Capture the cell that displays the provided text and extract its [X, Y] central coordinate. 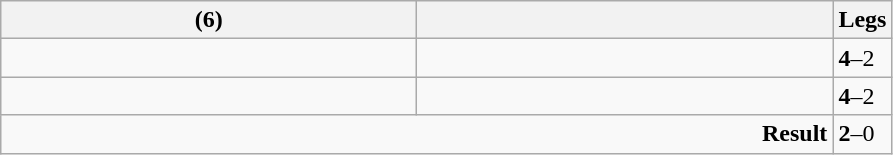
(6) [209, 20]
Legs [862, 20]
Result [417, 134]
2–0 [862, 134]
